Provide the (X, Y) coordinate of the cell's center where the given text is located.  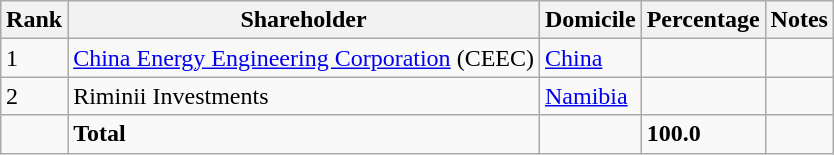
China (590, 58)
Total (304, 134)
1 (34, 58)
100.0 (703, 134)
Shareholder (304, 20)
2 (34, 96)
Riminii Investments (304, 96)
China Energy Engineering Corporation (CEEC) (304, 58)
Percentage (703, 20)
Notes (799, 20)
Domicile (590, 20)
Namibia (590, 96)
Rank (34, 20)
